Return [x, y] of the center of cell containing provided text 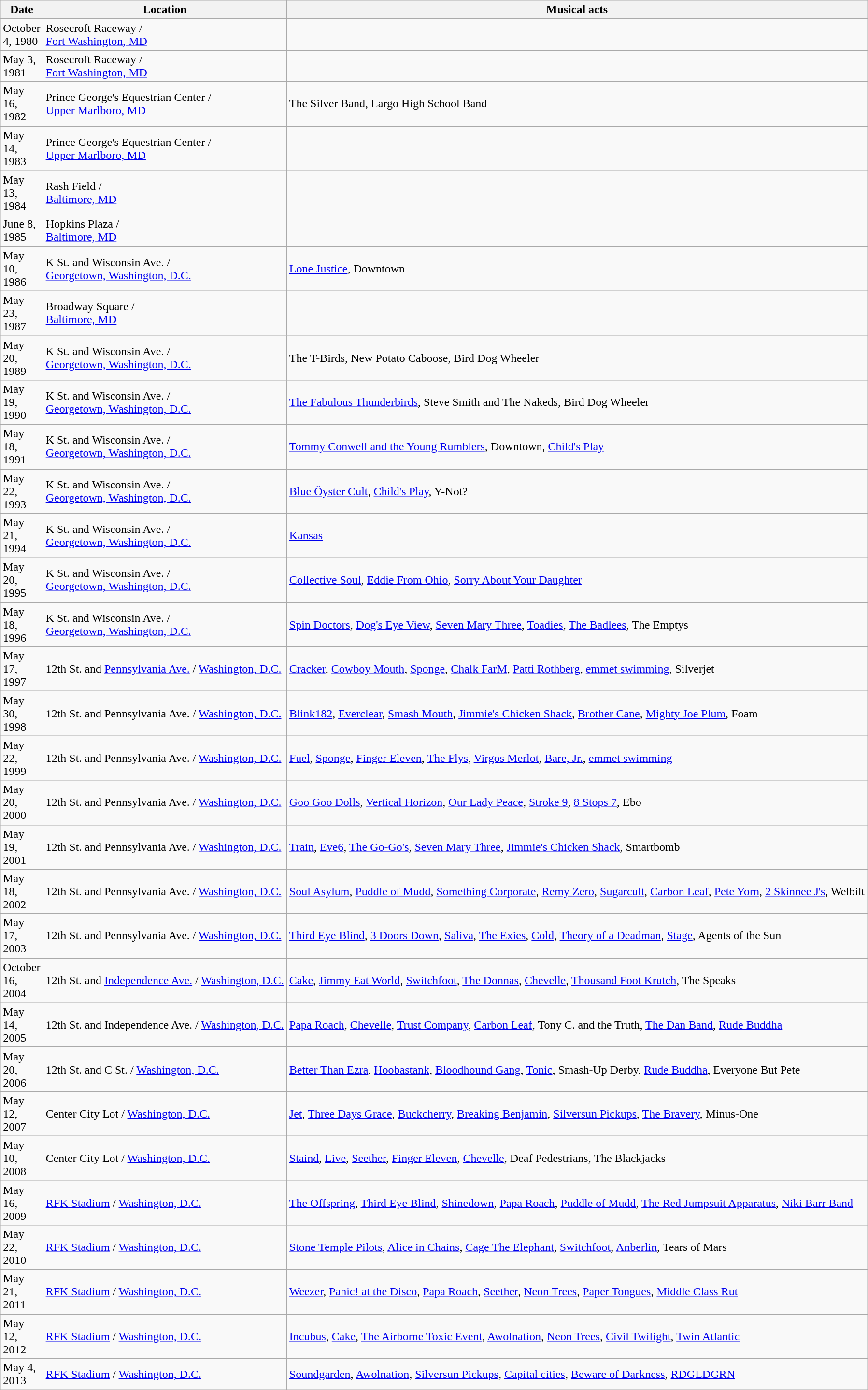
May 30, 1998 [22, 714]
May 18, 1996 [22, 625]
Cake, Jimmy Eat World, Switchfoot, The Donnas, Chevelle, Thousand Foot Krutch, The Speaks [577, 980]
May 12, 2007 [22, 1114]
May 3, 1981 [22, 66]
May 14, 1983 [22, 148]
Location [165, 10]
May 16, 2009 [22, 1203]
The Silver Band, Largo High School Band [577, 104]
May 17, 1997 [22, 669]
Date [22, 10]
May 20, 1989 [22, 358]
Fuel, Sponge, Finger Eleven, The Flys, Virgos Merlot, Bare, Jr., emmet swimming [577, 758]
Goo Goo Dolls, Vertical Horizon, Our Lady Peace, Stroke 9, 8 Stops 7, Ebo [577, 802]
May 21, 2011 [22, 1292]
Collective Soul, Eddie From Ohio, Sorry About Your Daughter [577, 580]
Papa Roach, Chevelle, Trust Company, Carbon Leaf, Tony C. and the Truth, The Dan Band, Rude Buddha [577, 1025]
May 20, 2000 [22, 802]
12th St. and C St. / Washington, D.C. [165, 1069]
May 22, 1999 [22, 758]
The T-Birds, New Potato Caboose, Bird Dog Wheeler [577, 358]
May 20, 2006 [22, 1069]
Weezer, Panic! at the Disco, Papa Roach, Seether, Neon Trees, Paper Tongues, Middle Class Rut [577, 1292]
May 10, 2008 [22, 1158]
The Fabulous Thunderbirds, Steve Smith and The Nakeds, Bird Dog Wheeler [577, 402]
Staind, Live, Seether, Finger Eleven, Chevelle, Deaf Pedestrians, The Blackjacks [577, 1158]
Jet, Three Days Grace, Buckcherry, Breaking Benjamin, Silversun Pickups, The Bravery, Minus-One [577, 1114]
May 19, 2001 [22, 847]
May 18, 2002 [22, 891]
Lone Justice, Downtown [577, 269]
May 13, 1984 [22, 193]
Tommy Conwell and the Young Rumblers, Downtown, Child's Play [577, 446]
Incubus, Cake, The Airborne Toxic Event, Awolnation, Neon Trees, Civil Twilight, Twin Atlantic [577, 1336]
Blue Öyster Cult, Child's Play, Y-Not? [577, 491]
May 18, 1991 [22, 446]
Soundgarden, Awolnation, Silversun Pickups, Capital cities, Beware of Darkness, RDGLDGRN [577, 1374]
Third Eye Blind, 3 Doors Down, Saliva, The Exies, Cold, Theory of a Deadman, Stage, Agents of the Sun [577, 936]
Hopkins Plaza /Baltimore, MD [165, 231]
Blink182, Everclear, Smash Mouth, Jimmie's Chicken Shack, Brother Cane, Mighty Joe Plum, Foam [577, 714]
June 8, 1985 [22, 231]
May 21, 1994 [22, 536]
May 22, 2010 [22, 1247]
Stone Temple Pilots, Alice in Chains, Cage The Elephant, Switchfoot, Anberlin, Tears of Mars [577, 1247]
Better Than Ezra, Hoobastank, Bloodhound Gang, Tonic, Smash-Up Derby, Rude Buddha, Everyone But Pete [577, 1069]
May 14, 2005 [22, 1025]
Rash Field /Baltimore, MD [165, 193]
May 12, 2012 [22, 1336]
October 16, 2004 [22, 980]
May 17, 2003 [22, 936]
May 22, 1993 [22, 491]
Cracker, Cowboy Mouth, Sponge, Chalk FarM, Patti Rothberg, emmet swimming, Silverjet [577, 669]
May 10, 1986 [22, 269]
May 16, 1982 [22, 104]
May 4, 2013 [22, 1374]
Train, Eve6, The Go-Go's, Seven Mary Three, Jimmie's Chicken Shack, Smartbomb [577, 847]
Broadway Square /Baltimore, MD [165, 313]
May 20, 1995 [22, 580]
The Offspring, Third Eye Blind, Shinedown, Papa Roach, Puddle of Mudd, The Red Jumpsuit Apparatus, Niki Barr Band [577, 1203]
May 19, 1990 [22, 402]
Soul Asylum, Puddle of Mudd, Something Corporate, Remy Zero, Sugarcult, Carbon Leaf, Pete Yorn, 2 Skinnee J's, Welbilt [577, 891]
Kansas [577, 536]
Musical acts [577, 10]
May 23, 1987 [22, 313]
Spin Doctors, Dog's Eye View, Seven Mary Three, Toadies, The Badlees, The Emptys [577, 625]
October 4, 1980 [22, 35]
